Provide the (X, Y) coordinate of the cell's center where the given text is located.  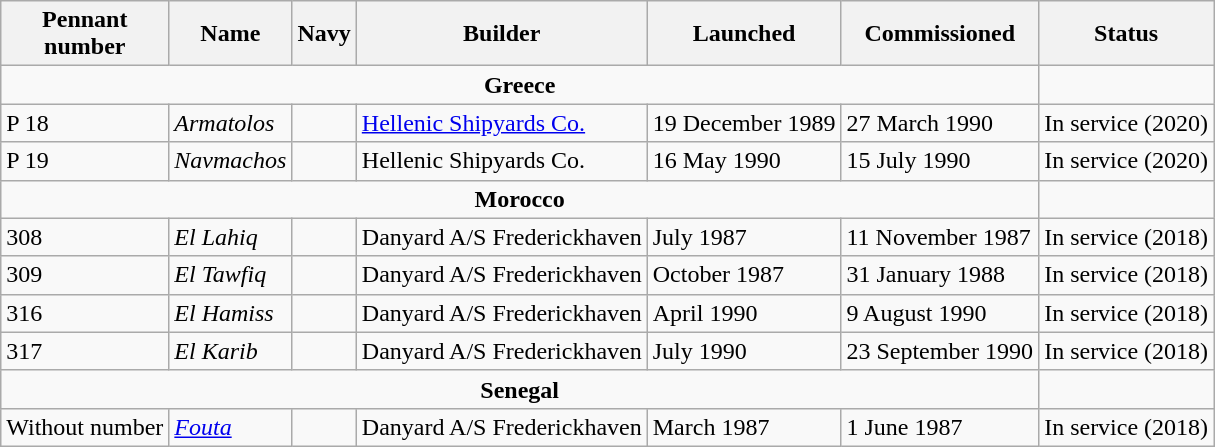
Builder (502, 34)
317 (85, 351)
Navy (324, 34)
Fouta (230, 427)
El Lahiq (230, 237)
P 18 (85, 123)
27 March 1990 (940, 123)
Morocco (520, 199)
July 1990 (744, 351)
Status (1126, 34)
1 June 1987 (940, 427)
31 January 1988 (940, 275)
Senegal (520, 389)
16 May 1990 (744, 161)
Without number (85, 427)
Navmachos (230, 161)
October 1987 (744, 275)
July 1987 (744, 237)
316 (85, 313)
El Hamiss (230, 313)
El Karib (230, 351)
P 19 (85, 161)
April 1990 (744, 313)
Commissioned (940, 34)
19 December 1989 (744, 123)
9 August 1990 (940, 313)
11 November 1987 (940, 237)
Launched (744, 34)
Name (230, 34)
March 1987 (744, 427)
Greece (520, 85)
309 (85, 275)
308 (85, 237)
El Tawfiq (230, 275)
15 July 1990 (940, 161)
Pennant number (85, 34)
Armatolos (230, 123)
23 September 1990 (940, 351)
